Return (X, Y) of the center of cell containing provided text 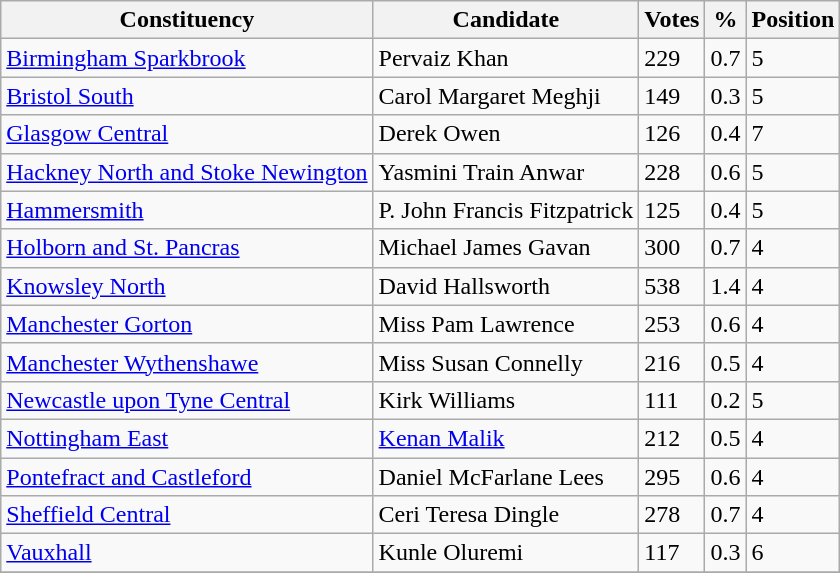
212 (672, 438)
Derek Owen (506, 134)
% (726, 20)
Hammersmith (187, 210)
Miss Susan Connelly (506, 362)
Miss Pam Lawrence (506, 324)
Kenan Malik (506, 438)
Sheffield Central (187, 515)
Newcastle upon Tyne Central (187, 400)
Manchester Wythenshawe (187, 362)
Candidate (506, 20)
126 (672, 134)
Holborn and St. Pancras (187, 248)
Kunle Oluremi (506, 553)
Knowsley North (187, 286)
Pontefract and Castleford (187, 477)
Kirk Williams (506, 400)
Manchester Gorton (187, 324)
Bristol South (187, 96)
Michael James Gavan (506, 248)
6 (793, 553)
Hackney North and Stoke Newington (187, 172)
538 (672, 286)
229 (672, 58)
111 (672, 400)
295 (672, 477)
David Hallsworth (506, 286)
Votes (672, 20)
Position (793, 20)
Pervaiz Khan (506, 58)
Nottingham East (187, 438)
Daniel McFarlane Lees (506, 477)
Glasgow Central (187, 134)
216 (672, 362)
0.2 (726, 400)
Birmingham Sparkbrook (187, 58)
Yasmini Train Anwar (506, 172)
278 (672, 515)
300 (672, 248)
149 (672, 96)
125 (672, 210)
Ceri Teresa Dingle (506, 515)
117 (672, 553)
P. John Francis Fitzpatrick (506, 210)
253 (672, 324)
1.4 (726, 286)
Carol Margaret Meghji (506, 96)
228 (672, 172)
Constituency (187, 20)
Vauxhall (187, 553)
7 (793, 134)
